Search for the cell housing the specified text and yield its [X, Y] center coordinate. 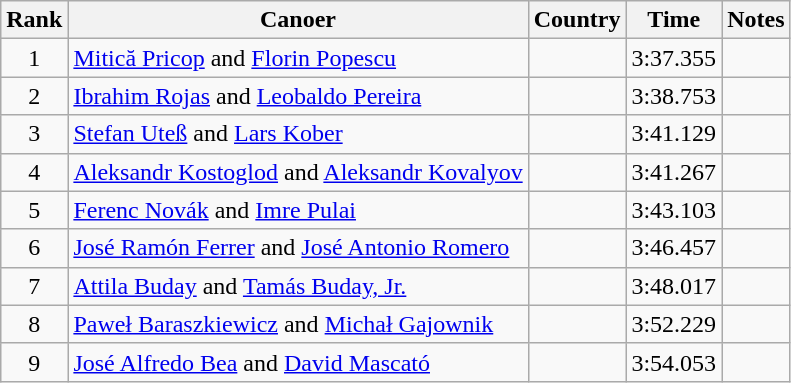
Country [577, 20]
6 [34, 248]
7 [34, 286]
Paweł Baraszkiewicz and Michał Gajownik [298, 324]
3:52.229 [674, 324]
José Ramón Ferrer and José Antonio Romero [298, 248]
3:43.103 [674, 210]
3:54.053 [674, 362]
9 [34, 362]
Aleksandr Kostoglod and Aleksandr Kovalyov [298, 172]
1 [34, 58]
Notes [756, 20]
Time [674, 20]
Canoer [298, 20]
3:46.457 [674, 248]
3:41.267 [674, 172]
José Alfredo Bea and David Mascató [298, 362]
Ferenc Novák and Imre Pulai [298, 210]
8 [34, 324]
3:37.355 [674, 58]
Rank [34, 20]
3:38.753 [674, 96]
Stefan Uteß and Lars Kober [298, 134]
3 [34, 134]
4 [34, 172]
5 [34, 210]
2 [34, 96]
3:41.129 [674, 134]
3:48.017 [674, 286]
Ibrahim Rojas and Leobaldo Pereira [298, 96]
Mitică Pricop and Florin Popescu [298, 58]
Attila Buday and Tamás Buday, Jr. [298, 286]
